Output the (x, y) coordinate of the center of the cell containing the given text.  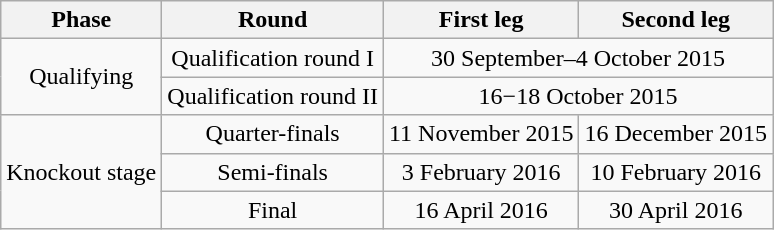
Qualification round I (273, 58)
16 December 2015 (676, 134)
Quarter-finals (273, 134)
Round (273, 20)
Final (273, 210)
16 April 2016 (480, 210)
Qualification round II (273, 96)
16−18 October 2015 (578, 96)
Second leg (676, 20)
10 February 2016 (676, 172)
Semi-finals (273, 172)
30 April 2016 (676, 210)
11 November 2015 (480, 134)
Phase (82, 20)
Knockout stage (82, 172)
Qualifying (82, 77)
3 February 2016 (480, 172)
First leg (480, 20)
30 September–4 October 2015 (578, 58)
